Detect which cell encompasses the target text, then output its (X, Y) center coordinate. 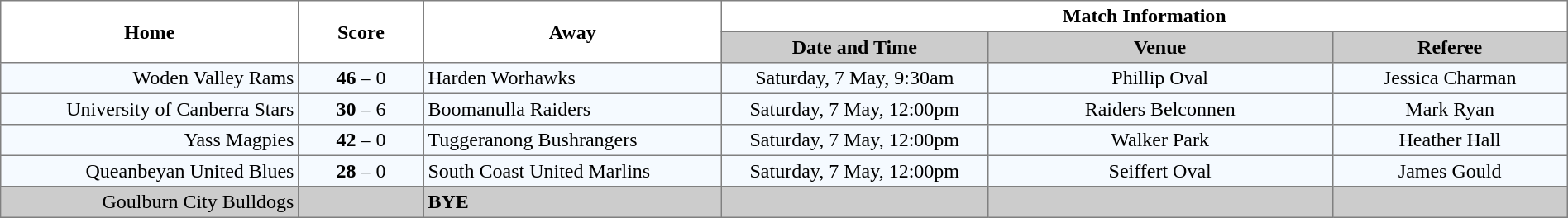
Phillip Oval (1159, 78)
Queanbeyan United Blues (150, 171)
Harden Worhawks (572, 78)
Seiffert Oval (1159, 171)
Raiders Belconnen (1159, 109)
Date and Time (854, 47)
28 – 0 (361, 171)
Goulburn City Bulldogs (150, 202)
Yass Magpies (150, 140)
Venue (1159, 47)
James Gould (1450, 171)
42 – 0 (361, 140)
Away (572, 31)
Walker Park (1159, 140)
Referee (1450, 47)
46 – 0 (361, 78)
30 – 6 (361, 109)
BYE (572, 202)
Saturday, 7 May, 9:30am (854, 78)
University of Canberra Stars (150, 109)
Match Information (1145, 17)
Heather Hall (1450, 140)
Jessica Charman (1450, 78)
Tuggeranong Bushrangers (572, 140)
Score (361, 31)
Woden Valley Rams (150, 78)
Boomanulla Raiders (572, 109)
South Coast United Marlins (572, 171)
Mark Ryan (1450, 109)
Home (150, 31)
